Return [X, Y] of the center of cell containing provided text 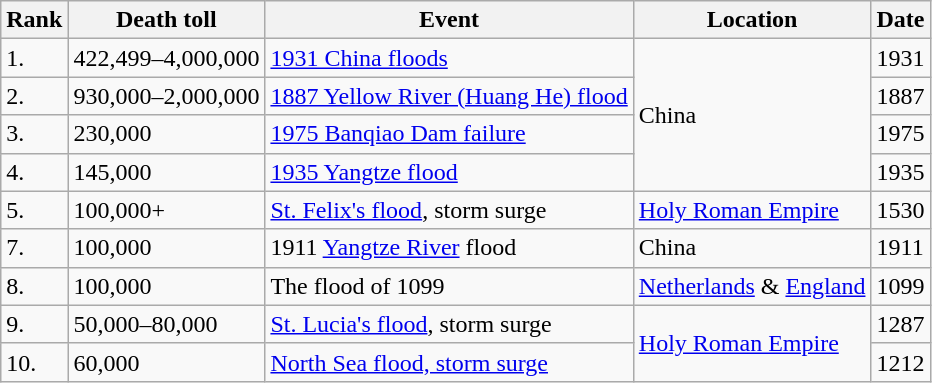
5. [34, 210]
50,000–80,000 [166, 324]
Date [900, 20]
1911 [900, 248]
1099 [900, 286]
1931 [900, 58]
1975 Banqiao Dam failure [449, 134]
930,000–2,000,000 [166, 96]
Death toll [166, 20]
145,000 [166, 172]
10. [34, 362]
1935 Yangtze flood [449, 172]
1287 [900, 324]
1975 [900, 134]
1530 [900, 210]
Netherlands & England [752, 286]
The flood of 1099 [449, 286]
3. [34, 134]
St. Lucia's flood, storm surge [449, 324]
1935 [900, 172]
1887 Yellow River (Huang He) flood [449, 96]
1911 Yangtze River flood [449, 248]
230,000 [166, 134]
100,000+ [166, 210]
Location [752, 20]
7. [34, 248]
60,000 [166, 362]
1887 [900, 96]
St. Felix's flood, storm surge [449, 210]
2. [34, 96]
North Sea flood, storm surge [449, 362]
Rank [34, 20]
Event [449, 20]
1212 [900, 362]
422,499–4,000,000 [166, 58]
8. [34, 286]
4. [34, 172]
1931 China floods [449, 58]
9. [34, 324]
1. [34, 58]
